Identify which cell holds the provided text, then report its (x, y) central coordinate. 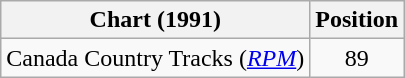
Canada Country Tracks (RPM) (156, 58)
Chart (1991) (156, 20)
89 (357, 58)
Position (357, 20)
